Output the (x, y) coordinate of the center of the cell containing the given text.  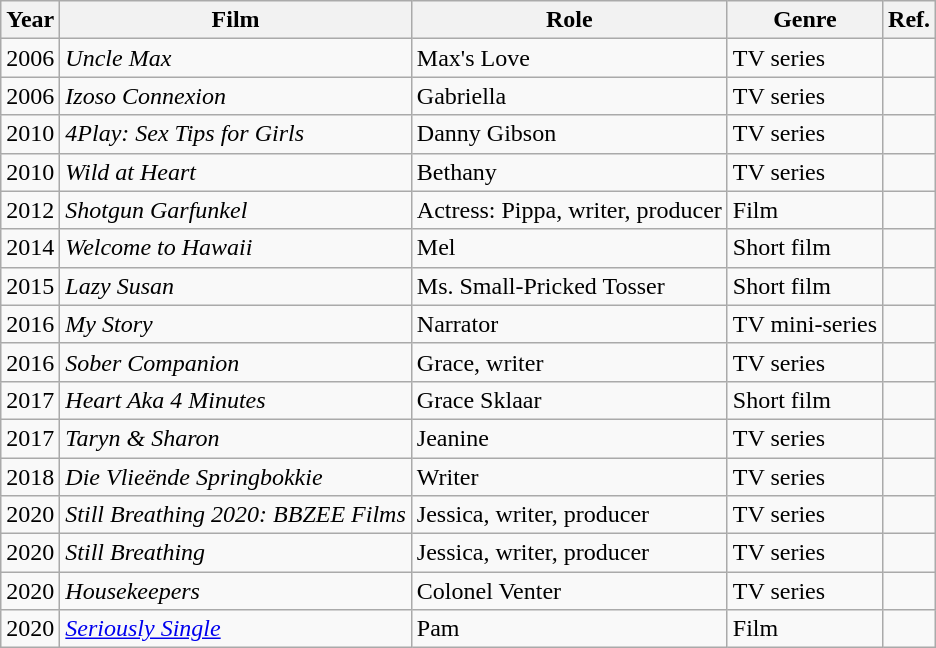
Lazy Susan (236, 286)
Uncle Max (236, 58)
Mel (569, 248)
Colonel Venter (569, 591)
Actress: Pippa, writer, producer (569, 210)
Bethany (569, 172)
Genre (804, 20)
Izoso Connexion (236, 96)
Seriously Single (236, 629)
Ref. (910, 20)
Still Breathing (236, 553)
Danny Gibson (569, 134)
2012 (30, 210)
Housekeepers (236, 591)
2018 (30, 477)
Max's Love (569, 58)
Writer (569, 477)
2015 (30, 286)
Taryn & Sharon (236, 438)
2014 (30, 248)
Grace, writer (569, 362)
Pam (569, 629)
TV mini-series (804, 324)
Welcome to Hawaii (236, 248)
Year (30, 20)
Role (569, 20)
Gabriella (569, 96)
Grace Sklaar (569, 400)
Heart Aka 4 Minutes (236, 400)
4Play: Sex Tips for Girls (236, 134)
Jeanine (569, 438)
Ms. Small-Pricked Tosser (569, 286)
My Story (236, 324)
Wild at Heart (236, 172)
Sober Companion (236, 362)
Narrator (569, 324)
Still Breathing 2020: BBZEE Films (236, 515)
Shotgun Garfunkel (236, 210)
Die Vlieënde Springbokkie (236, 477)
